Find where the given text appears and provide that cell's center as (X, Y) coordinate. 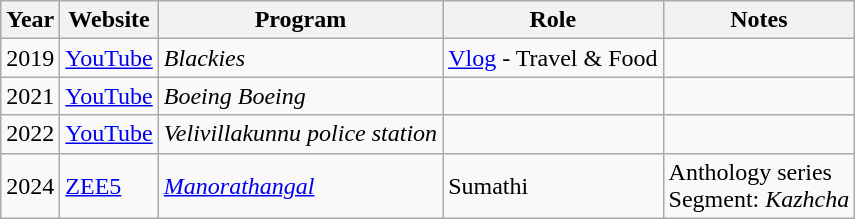
Manorathangal (300, 186)
Website (109, 20)
Anthology series Segment: Kazhcha (759, 186)
Program (300, 20)
2021 (30, 96)
2024 (30, 186)
2019 (30, 58)
Vlog - Travel & Food (553, 58)
2022 (30, 134)
Sumathi (553, 186)
Year (30, 20)
Boeing Boeing (300, 96)
Role (553, 20)
Notes (759, 20)
Blackies (300, 58)
ZEE5 (109, 186)
Velivillakunnu police station (300, 134)
